Output the (x, y) coordinate of the center of the cell containing the given text.  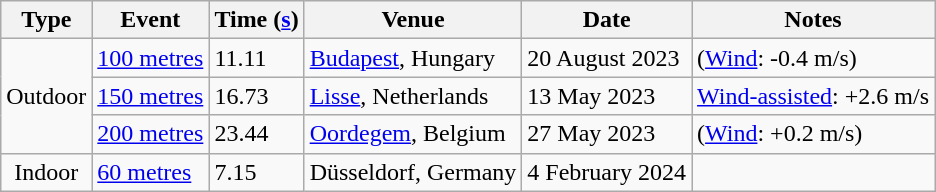
Wind-assisted: +2.6 m/s (814, 96)
150 metres (150, 96)
23.44 (256, 134)
11.11 (256, 58)
Oordegem, Belgium (413, 134)
Type (46, 20)
Budapest, Hungary (413, 58)
Lisse, Netherlands (413, 96)
7.15 (256, 172)
27 May 2023 (607, 134)
60 metres (150, 172)
4 February 2024 (607, 172)
Outdoor (46, 96)
20 August 2023 (607, 58)
(Wind: +0.2 m/s) (814, 134)
200 metres (150, 134)
Indoor (46, 172)
Time (s) (256, 20)
13 May 2023 (607, 96)
(Wind: -0.4 m/s) (814, 58)
Düsseldorf, Germany (413, 172)
Notes (814, 20)
Venue (413, 20)
100 metres (150, 58)
Event (150, 20)
16.73 (256, 96)
Date (607, 20)
